Search for the cell housing the specified text and yield its [X, Y] center coordinate. 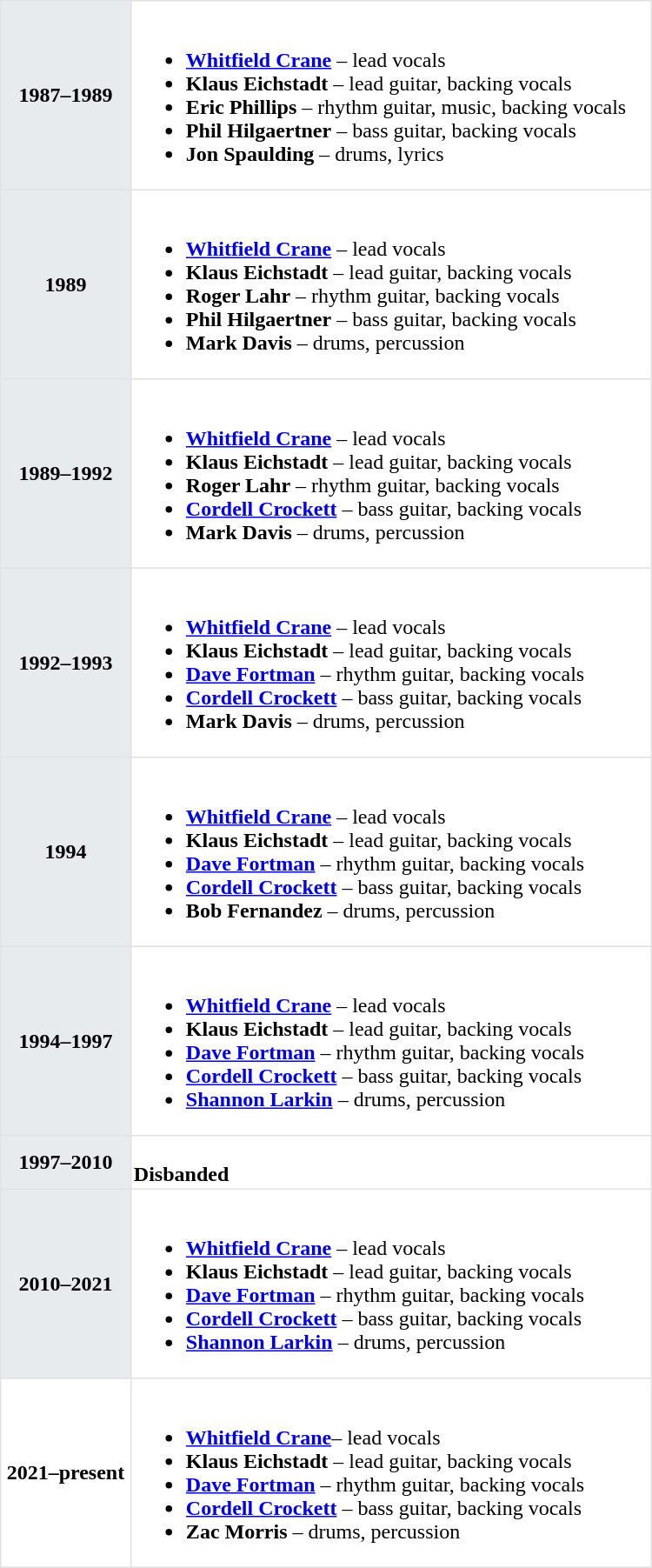
2010–2021 [66, 1284]
1989–1992 [66, 474]
2021–present [66, 1473]
1987–1989 [66, 96]
1989 [66, 284]
1994 [66, 852]
1992–1993 [66, 663]
1997–2010 [66, 1163]
1994–1997 [66, 1041]
Disbanded [391, 1163]
